Return (X, Y) of the center of cell containing provided text 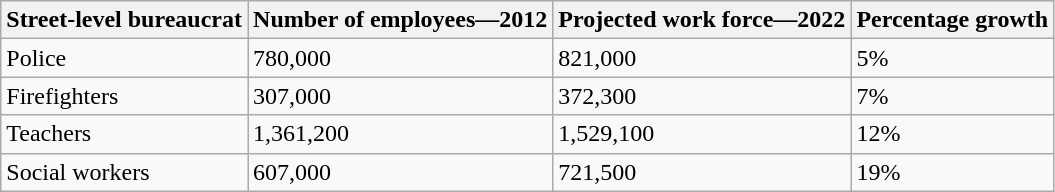
Police (124, 58)
Teachers (124, 134)
Street-level bureaucrat (124, 20)
7% (952, 96)
Firefighters (124, 96)
Percentage growth (952, 20)
Projected work force—2022 (702, 20)
307,000 (400, 96)
1,361,200 (400, 134)
780,000 (400, 58)
12% (952, 134)
821,000 (702, 58)
372,300 (702, 96)
607,000 (400, 172)
19% (952, 172)
Social workers (124, 172)
721,500 (702, 172)
5% (952, 58)
Number of employees—2012 (400, 20)
1,529,100 (702, 134)
